Return the [X, Y] coordinate for the center point of the cell that contains the specified text.  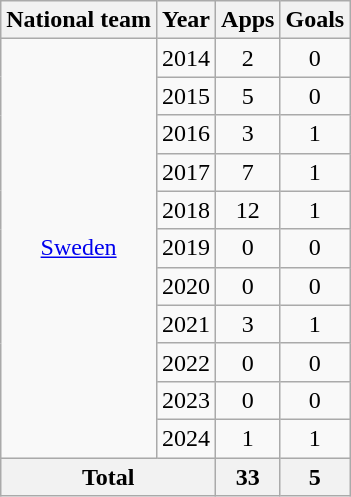
2016 [186, 134]
Total [108, 477]
2021 [186, 324]
National team [79, 20]
12 [248, 210]
2017 [186, 172]
2019 [186, 248]
Year [186, 20]
2014 [186, 58]
2023 [186, 400]
7 [248, 172]
2022 [186, 362]
Apps [248, 20]
2018 [186, 210]
Sweden [79, 248]
2020 [186, 286]
2 [248, 58]
Goals [315, 20]
33 [248, 477]
2024 [186, 438]
2015 [186, 96]
